Extract the [x, y] coordinate from the center of the cell holding the provided text.  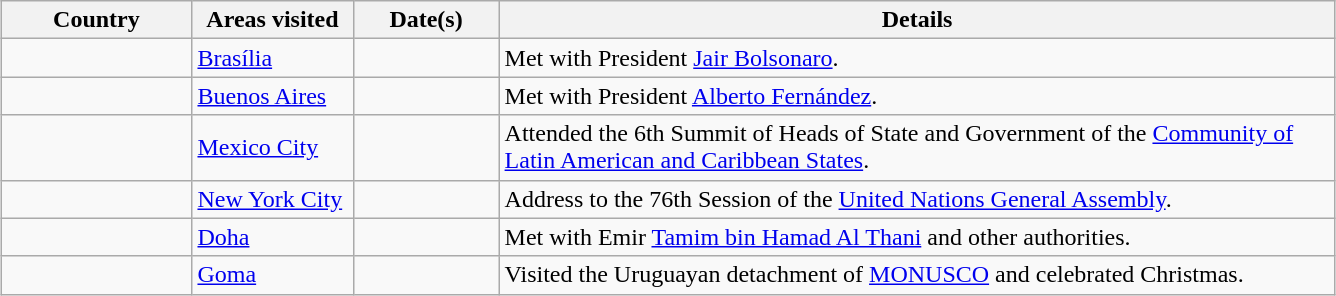
Goma [272, 275]
New York City [272, 199]
Date(s) [426, 20]
Mexico City [272, 148]
Visited the Uruguayan detachment of MONUSCO and celebrated Christmas. [917, 275]
Buenos Aires [272, 96]
Country [96, 20]
Areas visited [272, 20]
Met with President Jair Bolsonaro. [917, 58]
Met with Emir Tamim bin Hamad Al Thani and other authorities. [917, 237]
Details [917, 20]
Address to the 76th Session of the United Nations General Assembly. [917, 199]
Doha [272, 237]
Met with President Alberto Fernández. [917, 96]
Attended the 6th Summit of Heads of State and Government of the Community of Latin American and Caribbean States. [917, 148]
Brasília [272, 58]
